Return (x, y) of the center of cell containing provided text 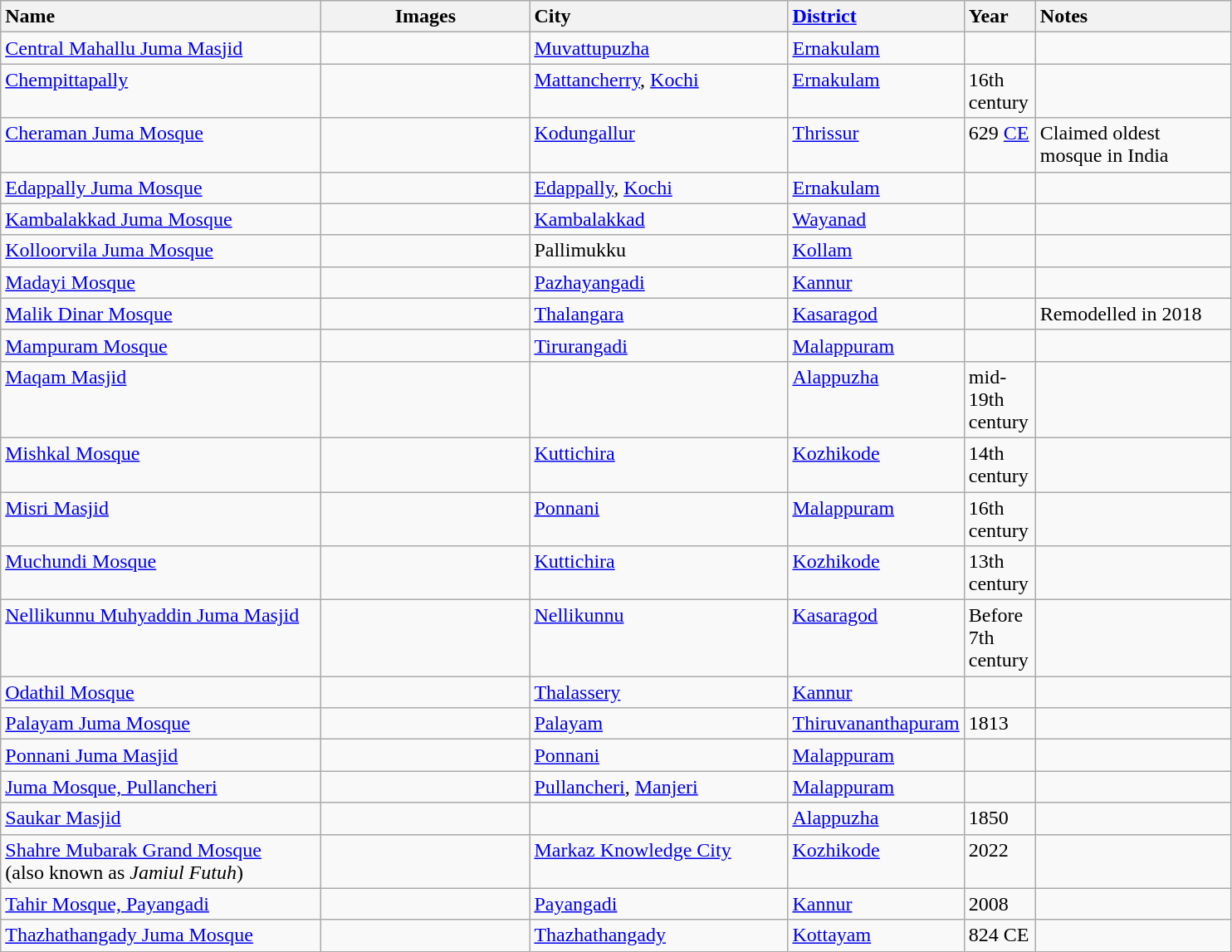
Palayam Juma Mosque (161, 724)
Thazhathangady Juma Mosque (161, 935)
Pallimukku (659, 251)
Thazhathangady (659, 935)
Kolloorvila Juma Mosque (161, 251)
Kodungallur (659, 144)
Shahre Mubarak Grand Mosque(also known as Jamiul Futuh) (161, 862)
Kambalakkad Juma Mosque (161, 219)
Thalassery (659, 692)
Tirurangadi (659, 345)
Nellikunnu Muhyaddin Juma Masjid (161, 638)
Name (161, 17)
Thalangara (659, 314)
1850 (1000, 818)
Palayam (659, 724)
Muchundi Mosque (161, 573)
Kambalakkad (659, 219)
Madayi Mosque (161, 282)
Images (425, 17)
Malik Dinar Mosque (161, 314)
Chempittapally (161, 91)
Tahir Mosque, Payangadi (161, 904)
14th century (1000, 465)
Maqam Masjid (161, 399)
Remodelled in 2018 (1133, 314)
13th century (1000, 573)
Edappally, Kochi (659, 188)
Payangadi (659, 904)
Saukar Masjid (161, 818)
Markaz Knowledge City (659, 862)
Thrissur (876, 144)
Ponnani Juma Masjid (161, 755)
Kottayam (876, 935)
824 CE (1000, 935)
District (876, 17)
mid-19th century (1000, 399)
Odathil Mosque (161, 692)
Pazhayangadi (659, 282)
Kollam (876, 251)
City (659, 17)
Misri Masjid (161, 518)
Cheraman Juma Mosque (161, 144)
Muvattupuzha (659, 48)
Mampuram Mosque (161, 345)
Thiruvananthapuram (876, 724)
Edappally Juma Mosque (161, 188)
Central Mahallu Juma Masjid (161, 48)
Before 7th century (1000, 638)
Juma Mosque, Pullancheri (161, 787)
Nellikunnu (659, 638)
Claimed oldest mosque in India (1133, 144)
Wayanad (876, 219)
Year (1000, 17)
Notes (1133, 17)
Mattancherry, Kochi (659, 91)
2022 (1000, 862)
2008 (1000, 904)
Mishkal Mosque (161, 465)
1813 (1000, 724)
629 CE (1000, 144)
Pullancheri, Manjeri (659, 787)
